Return the (X, Y) coordinate for the center point of the cell that contains the specified text.  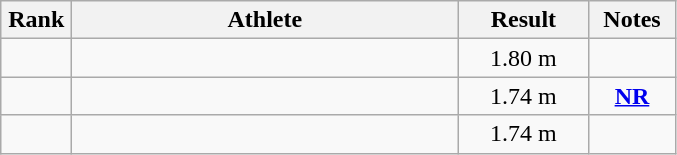
1.80 m (524, 58)
Rank (36, 20)
Notes (632, 20)
NR (632, 96)
Result (524, 20)
Athlete (265, 20)
